Detect which cell encompasses the target text, then output its (X, Y) center coordinate. 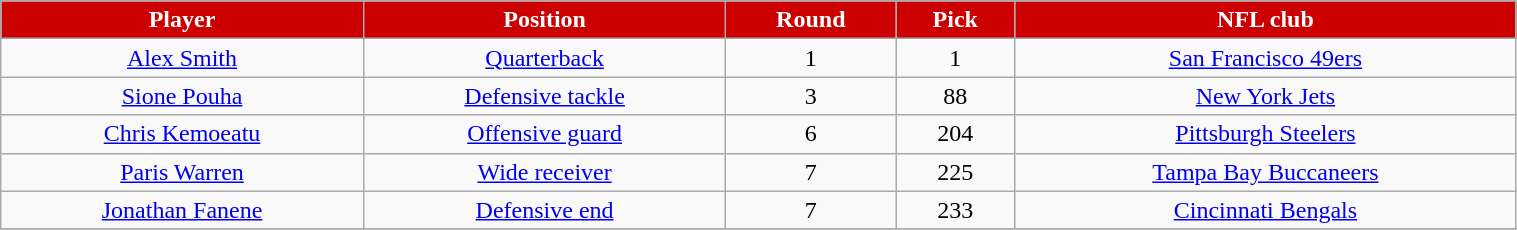
Wide receiver (544, 172)
New York Jets (1266, 96)
204 (956, 134)
233 (956, 210)
Paris Warren (182, 172)
3 (811, 96)
Position (544, 20)
225 (956, 172)
NFL club (1266, 20)
Round (811, 20)
Pick (956, 20)
88 (956, 96)
Sione Pouha (182, 96)
Defensive tackle (544, 96)
Offensive guard (544, 134)
Quarterback (544, 58)
Jonathan Fanene (182, 210)
Cincinnati Bengals (1266, 210)
San Francisco 49ers (1266, 58)
6 (811, 134)
Defensive end (544, 210)
Player (182, 20)
Alex Smith (182, 58)
Tampa Bay Buccaneers (1266, 172)
Chris Kemoeatu (182, 134)
Pittsburgh Steelers (1266, 134)
